From the cell containing the given text, extract its center point as (x, y) coordinate. 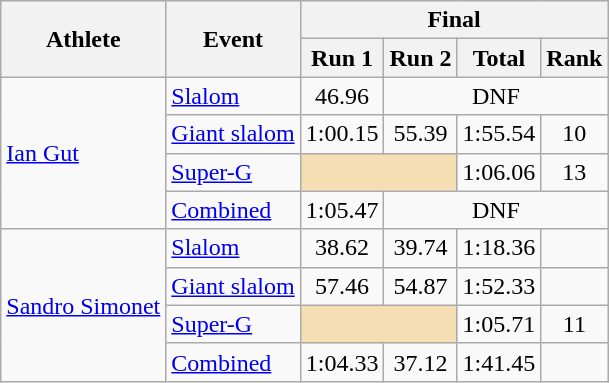
54.87 (420, 286)
1:18.36 (499, 248)
1:05.47 (342, 210)
Final (454, 20)
Rank (574, 58)
11 (574, 324)
1:05.71 (499, 324)
10 (574, 134)
Ian Gut (84, 153)
Total (499, 58)
1:00.15 (342, 134)
38.62 (342, 248)
1:04.33 (342, 362)
39.74 (420, 248)
1:06.06 (499, 172)
37.12 (420, 362)
55.39 (420, 134)
13 (574, 172)
Athlete (84, 39)
1:52.33 (499, 286)
Run 2 (420, 58)
Sandro Simonet (84, 305)
1:41.45 (499, 362)
1:55.54 (499, 134)
46.96 (342, 96)
Event (233, 39)
Run 1 (342, 58)
57.46 (342, 286)
